For the text-containing cell, return its midpoint in [x, y] coordinate format. 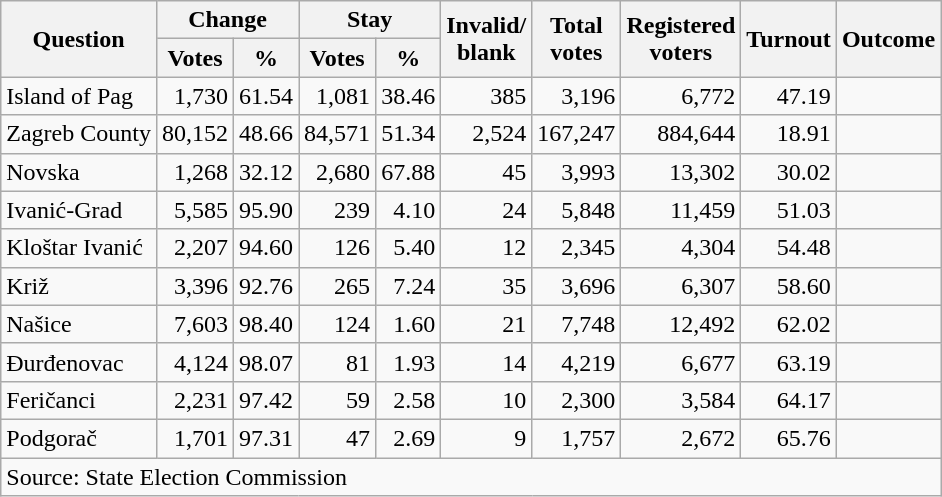
95.90 [266, 210]
38.46 [408, 96]
48.66 [266, 134]
Turnout [789, 39]
58.60 [789, 286]
126 [338, 248]
3,196 [576, 96]
63.19 [789, 362]
98.07 [266, 362]
Podgorač [79, 438]
65.76 [789, 438]
11,459 [681, 210]
30.02 [789, 172]
239 [338, 210]
45 [486, 172]
7.24 [408, 286]
2,300 [576, 400]
6,772 [681, 96]
12 [486, 248]
Zagreb County [79, 134]
Totalvotes [576, 39]
124 [338, 324]
385 [486, 96]
64.17 [789, 400]
Feričanci [79, 400]
59 [338, 400]
4,124 [194, 362]
167,247 [576, 134]
2,207 [194, 248]
1,268 [194, 172]
14 [486, 362]
3,993 [576, 172]
97.31 [266, 438]
24 [486, 210]
265 [338, 286]
7,603 [194, 324]
62.02 [789, 324]
13,302 [681, 172]
10 [486, 400]
Novska [79, 172]
5.40 [408, 248]
3,396 [194, 286]
2,672 [681, 438]
98.40 [266, 324]
4,219 [576, 362]
1,757 [576, 438]
Source: State Election Commission [471, 477]
94.60 [266, 248]
2,524 [486, 134]
81 [338, 362]
1,730 [194, 96]
1.93 [408, 362]
Stay [370, 20]
92.76 [266, 286]
18.91 [789, 134]
2,345 [576, 248]
Đurđenovac [79, 362]
61.54 [266, 96]
6,307 [681, 286]
12,492 [681, 324]
2,231 [194, 400]
9 [486, 438]
2.58 [408, 400]
Našice [79, 324]
51.34 [408, 134]
5,585 [194, 210]
Križ [79, 286]
35 [486, 286]
32.12 [266, 172]
4,304 [681, 248]
Invalid/blank [486, 39]
Outcome [888, 39]
5,848 [576, 210]
67.88 [408, 172]
97.42 [266, 400]
21 [486, 324]
Island of Pag [79, 96]
3,696 [576, 286]
1.60 [408, 324]
Kloštar Ivanić [79, 248]
4.10 [408, 210]
Question [79, 39]
1,701 [194, 438]
884,644 [681, 134]
54.48 [789, 248]
51.03 [789, 210]
84,571 [338, 134]
Registeredvoters [681, 39]
Change [227, 20]
47.19 [789, 96]
80,152 [194, 134]
6,677 [681, 362]
1,081 [338, 96]
Ivanić-Grad [79, 210]
2.69 [408, 438]
3,584 [681, 400]
7,748 [576, 324]
2,680 [338, 172]
47 [338, 438]
